Output the [x, y] coordinate of the center of the cell containing the given text.  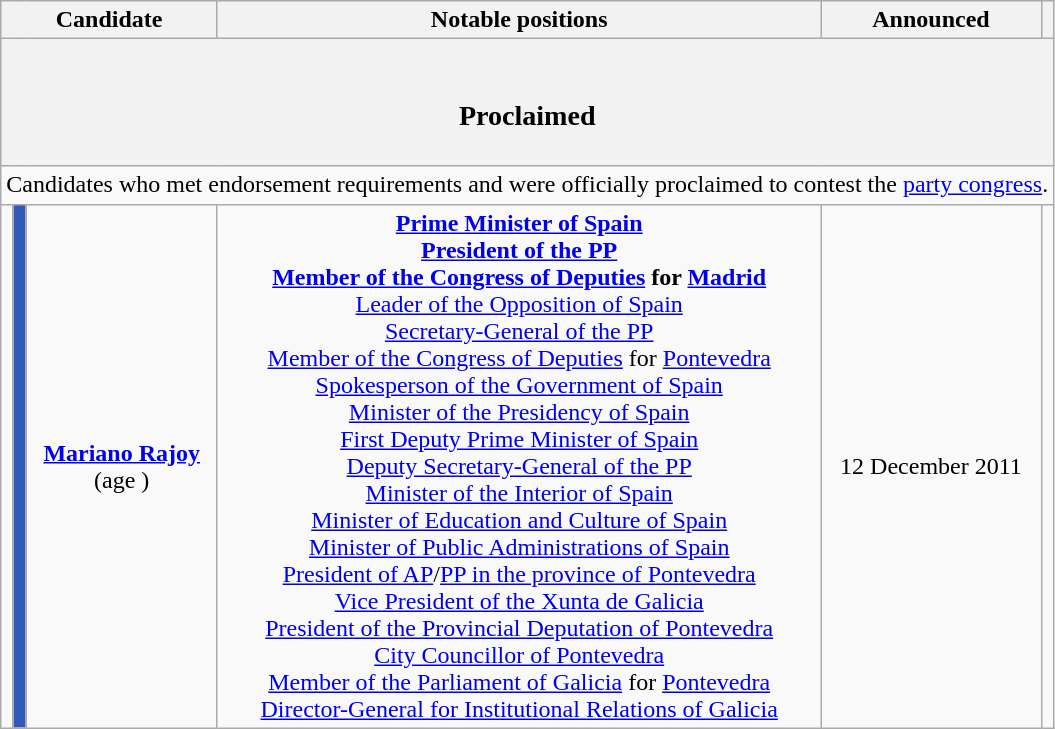
Candidate [110, 20]
Notable positions [518, 20]
Announced [931, 20]
Mariano Rajoy(age ) [122, 466]
Proclaimed [528, 102]
Candidates who met endorsement requirements and were officially proclaimed to contest the party congress. [528, 185]
12 December 2011 [931, 466]
